For the text-containing cell, return its midpoint in [x, y] coordinate format. 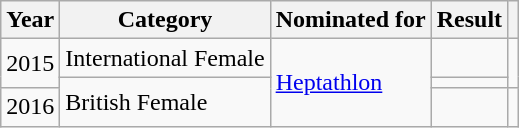
2016 [30, 107]
Year [30, 20]
Category [165, 20]
2015 [30, 64]
Result [469, 20]
Nominated for [350, 20]
International Female [165, 58]
British Female [165, 102]
Heptathlon [350, 82]
